From the cell containing the given text, extract its center point as (x, y) coordinate. 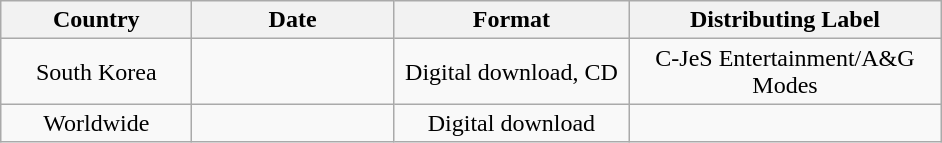
Distributing Label (784, 20)
Digital download (511, 123)
Country (96, 20)
South Korea (96, 72)
Date (293, 20)
Format (511, 20)
Digital download, CD (511, 72)
Worldwide (96, 123)
C-JeS Entertainment/A&G Modes (784, 72)
